Return (X, Y) of the center of cell containing provided text 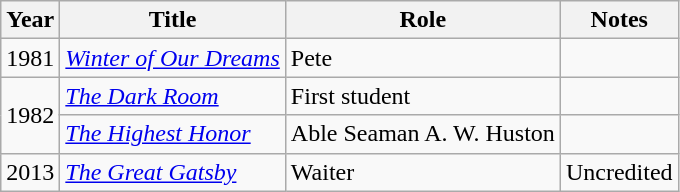
Winter of Our Dreams (173, 58)
1982 (30, 115)
The Great Gatsby (173, 172)
The Highest Honor (173, 134)
The Dark Room (173, 96)
Year (30, 20)
2013 (30, 172)
Notes (619, 20)
First student (422, 96)
Waiter (422, 172)
1981 (30, 58)
Pete (422, 58)
Role (422, 20)
Able Seaman A. W. Huston (422, 134)
Title (173, 20)
Uncredited (619, 172)
